Locate the cell with the specified text and output its [x, y] center coordinate. 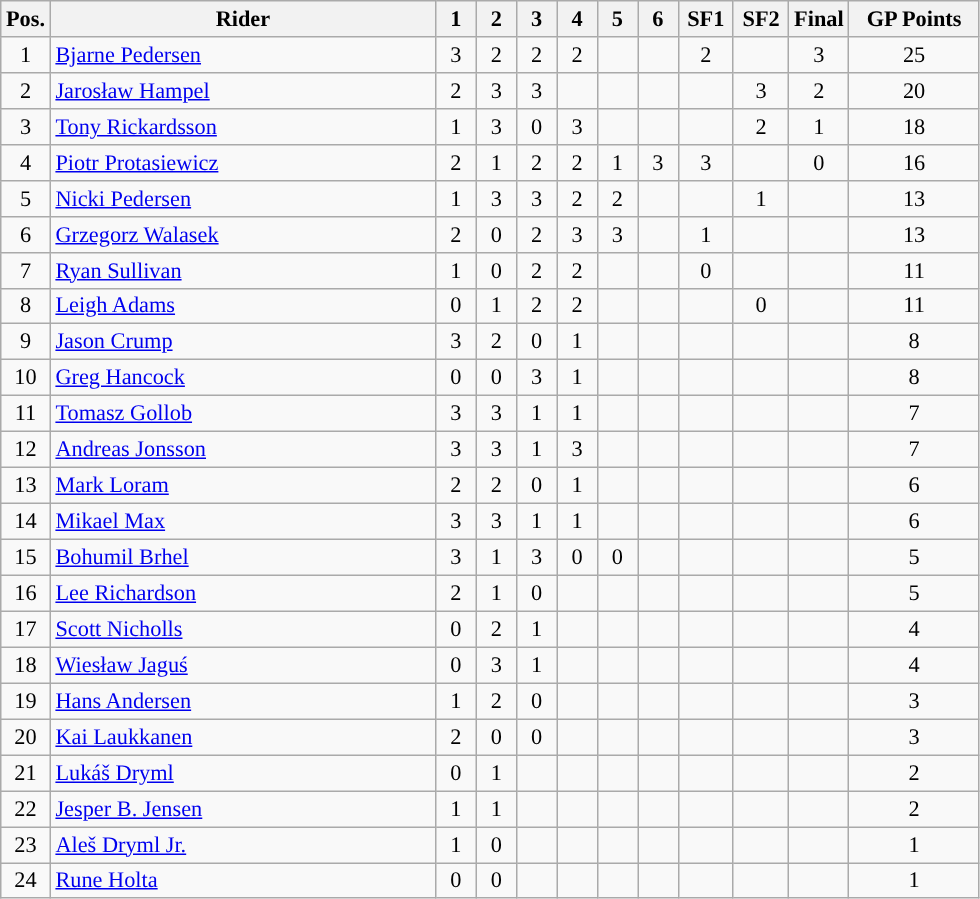
Tomasz Gollob [242, 414]
17 [26, 629]
25 [914, 55]
Rune Holta [242, 880]
GP Points [914, 19]
Nicki Pedersen [242, 198]
SF2 [760, 19]
Hans Andersen [242, 701]
Andreas Jonsson [242, 450]
Aleš Dryml Jr. [242, 844]
Ryan Sullivan [242, 270]
Final [819, 19]
24 [26, 880]
SF1 [706, 19]
21 [26, 773]
Leigh Adams [242, 306]
12 [26, 450]
Mark Loram [242, 485]
9 [26, 342]
Pos. [26, 19]
Lukáš Dryml [242, 773]
19 [26, 701]
22 [26, 809]
Piotr Protasiewicz [242, 162]
Wiesław Jaguś [242, 665]
Rider [242, 19]
Jarosław Hampel [242, 90]
Jason Crump [242, 342]
Bjarne Pedersen [242, 55]
Tony Rickardsson [242, 126]
15 [26, 557]
Mikael Max [242, 521]
Greg Hancock [242, 378]
Scott Nicholls [242, 629]
Jesper B. Jensen [242, 809]
Bohumil Brhel [242, 557]
Grzegorz Walasek [242, 234]
10 [26, 378]
Lee Richardson [242, 593]
Kai Laukkanen [242, 737]
23 [26, 844]
14 [26, 521]
